For the text-containing cell, return its midpoint in [x, y] coordinate format. 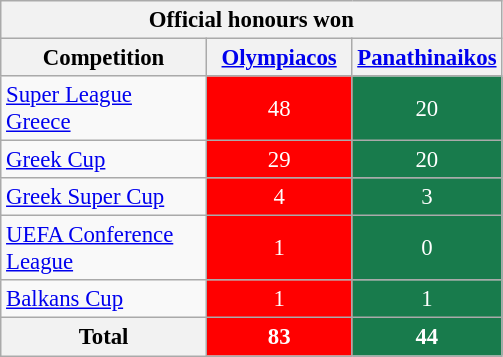
Panathinaikos [427, 58]
3 [427, 197]
Greek Super Cup [104, 197]
83 [279, 337]
44 [427, 337]
Total [104, 337]
Balkans Cup [104, 299]
Super League Greece [104, 108]
4 [279, 197]
Greek Cup [104, 160]
29 [279, 160]
Olympiacos [279, 58]
Competition [104, 58]
0 [427, 248]
Official honours won [252, 20]
UEFA Conference League [104, 248]
48 [279, 108]
